From the cell containing the given text, extract its center point as [x, y] coordinate. 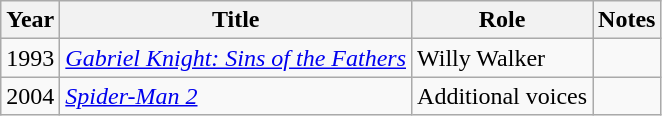
Spider-Man 2 [236, 96]
Notes [627, 20]
Gabriel Knight: Sins of the Fathers [236, 58]
Willy Walker [502, 58]
Title [236, 20]
Role [502, 20]
1993 [30, 58]
Additional voices [502, 96]
2004 [30, 96]
Year [30, 20]
